From the cell containing the given text, extract its center point as (x, y) coordinate. 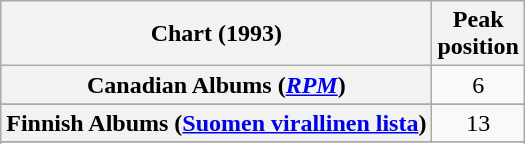
Finnish Albums (Suomen virallinen lista) (216, 123)
Peakposition (478, 34)
6 (478, 85)
Chart (1993) (216, 34)
Canadian Albums (RPM) (216, 85)
13 (478, 123)
